Return the [x, y] coordinate for the center point of the cell that contains the specified text.  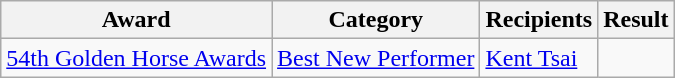
Recipients [539, 20]
Result [636, 20]
54th Golden Horse Awards [136, 58]
Award [136, 20]
Best New Performer [376, 58]
Kent Tsai [539, 58]
Category [376, 20]
